Search for the cell housing the specified text and yield its [X, Y] center coordinate. 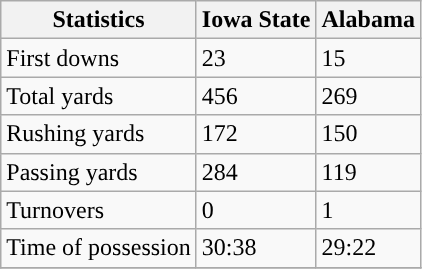
172 [256, 134]
30:38 [256, 248]
456 [256, 96]
284 [256, 172]
Turnovers [99, 210]
Passing yards [99, 172]
Total yards [99, 96]
Time of possession [99, 248]
1 [368, 210]
Alabama [368, 20]
Rushing yards [99, 134]
269 [368, 96]
Iowa State [256, 20]
119 [368, 172]
First downs [99, 58]
29:22 [368, 248]
Statistics [99, 20]
150 [368, 134]
23 [256, 58]
0 [256, 210]
15 [368, 58]
